Pinpoint the cell where the given text exists, returning its (X, Y) midpoint coordinate. 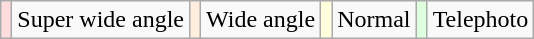
Telephoto (480, 20)
Wide angle (261, 20)
Super wide angle (101, 20)
Normal (374, 20)
